Find where the given text appears and provide that cell's center as (x, y) coordinate. 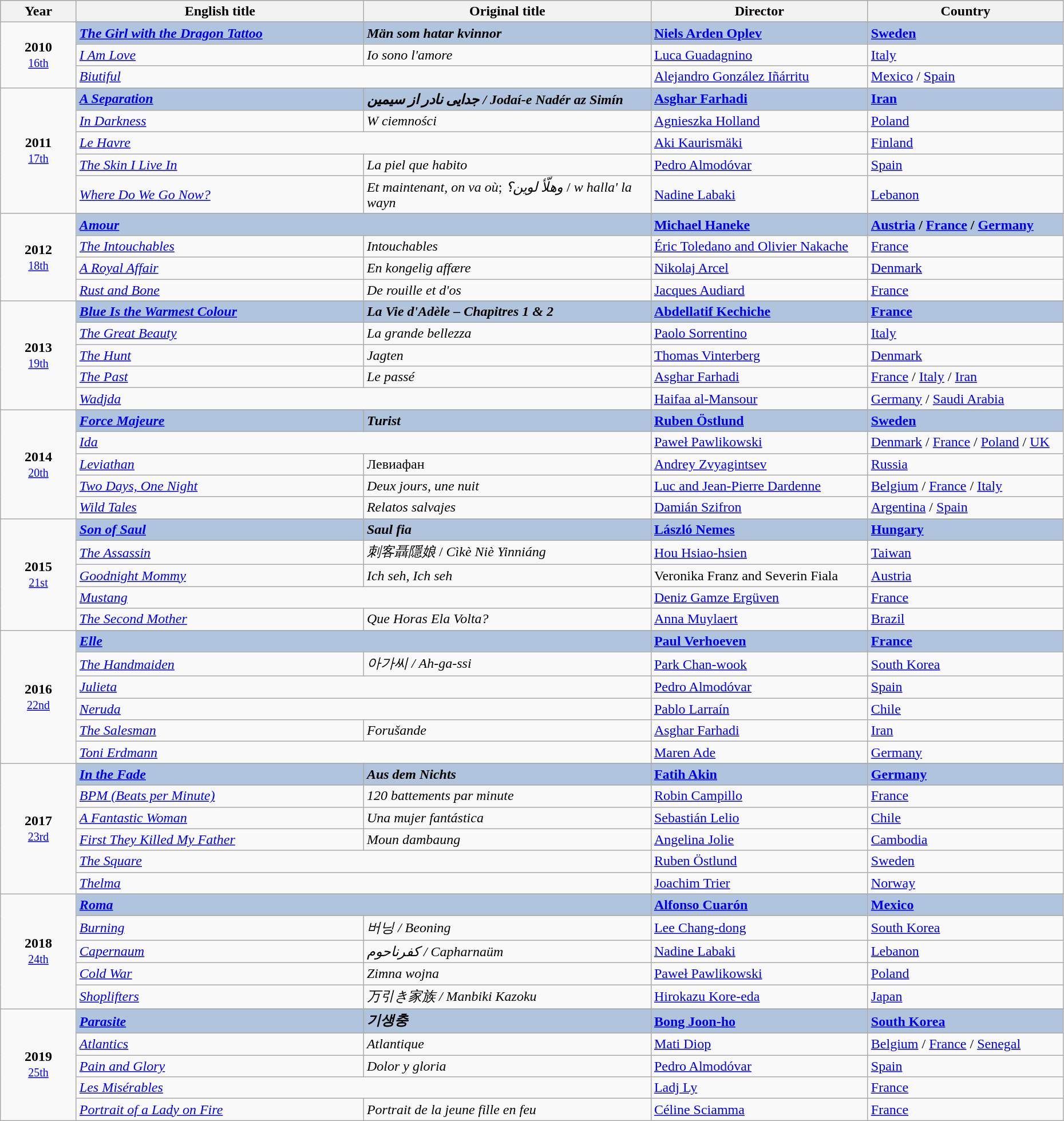
Deniz Gamze Ergüven (759, 597)
Sebastián Lelio (759, 818)
Paolo Sorrentino (759, 334)
Alfonso Cuarón (759, 905)
Where Do We Go Now? (220, 195)
201925th (39, 1064)
Amour (363, 224)
Parasite (220, 1021)
Finland (965, 143)
Aki Kaurismäki (759, 143)
버닝 / Beoning (507, 928)
Rust and Bone (220, 290)
The Intouchables (220, 246)
Alejandro González Iñárritu (759, 77)
Original title (507, 11)
기생충 (507, 1021)
Capernaum (220, 952)
A Fantastic Woman (220, 818)
Que Horas Ela Volta? (507, 619)
W ciemności (507, 121)
Belgium / France / Italy (965, 486)
Belgium / France / Senegal (965, 1044)
Lee Chang-dong (759, 928)
La piel que habito (507, 165)
Abdellatif Kechiche (759, 312)
Burning (220, 928)
Bong Joon-ho (759, 1021)
Cold War (220, 973)
Moun dambaung (507, 839)
201218th (39, 257)
De rouille et d'os (507, 290)
Éric Toledano and Olivier Nakache (759, 246)
Force Majeure (220, 421)
201824th (39, 951)
Veronika Franz and Severin Fiala (759, 576)
201117th (39, 150)
Relatos salvajes (507, 508)
201723rd (39, 829)
Jacques Audiard (759, 290)
Paul Verhoeven (759, 641)
The Square (363, 861)
The Girl with the Dragon Tattoo (220, 33)
201622nd (39, 697)
Russia (965, 464)
Atlantics (220, 1044)
Saul fia (507, 529)
Austria / France / Germany (965, 224)
Una mujer fantástica (507, 818)
Aus dem Nichts (507, 774)
201319th (39, 355)
Mexico (965, 905)
Et maintenant, on va où; وهلّأ لوين؟ / w halla' la wayn (507, 195)
Robin Campillo (759, 796)
Pablo Larraín (759, 709)
The Assassin (220, 553)
Forušande (507, 731)
Roma (363, 905)
刺客聶隱娘 / Cìkè Niè Yinniáng (507, 553)
The Salesman (220, 731)
Thelma (363, 883)
Hou Hsiao-hsien (759, 553)
Wadjda (363, 399)
Mustang (363, 597)
The Second Mother (220, 619)
La grande bellezza (507, 334)
Leviathan (220, 464)
Elle (363, 641)
Hungary (965, 529)
Nikolaj Arcel (759, 268)
Intouchables (507, 246)
The Great Beauty (220, 334)
Angelina Jolie (759, 839)
Director (759, 11)
The Past (220, 377)
Thomas Vinterberg (759, 355)
France / Italy / Iran (965, 377)
Shoplifters (220, 997)
Park Chan-wook (759, 664)
جدایی نادر از سیمین / Jodaí-e Nadér az Simín (507, 99)
La Vie d'Adèle – Chapitres 1 & 2 (507, 312)
Japan (965, 997)
Cambodia (965, 839)
Le Havre (363, 143)
Niels Arden Oplev (759, 33)
Andrey Zvyagintsev (759, 464)
Turist (507, 421)
Toni Erdmann (363, 752)
Mati Diop (759, 1044)
Левиафан (507, 464)
László Nemes (759, 529)
First They Killed My Father (220, 839)
Portrait de la jeune fille en feu (507, 1110)
Agnieszka Holland (759, 121)
Maren Ade (759, 752)
A Royal Affair (220, 268)
Céline Sciamma (759, 1110)
Män som hatar kvinnor (507, 33)
Io sono l'amore (507, 55)
Brazil (965, 619)
The Hunt (220, 355)
120 battements par minute (507, 796)
Zimna wojna (507, 973)
En kongelig affære (507, 268)
Denmark / France / Poland / UK (965, 442)
Son of Saul (220, 529)
Wild Tales (220, 508)
Biutiful (363, 77)
Germany / Saudi Arabia (965, 399)
The Skin I Live In (220, 165)
Ladj Ly (759, 1088)
Luca Guadagnino (759, 55)
I Am Love (220, 55)
BPM (Beats per Minute) (220, 796)
Blue Is the Warmest Colour (220, 312)
Luc and Jean-Pierre Dardenne (759, 486)
Ida (363, 442)
The Handmaiden (220, 664)
201016th (39, 55)
کفرناحوم / Capharnaüm (507, 952)
Two Days, One Night (220, 486)
Le passé (507, 377)
Dolor y gloria (507, 1066)
Taiwan (965, 553)
Pain and Glory (220, 1066)
Julieta (363, 687)
201521st (39, 575)
English title (220, 11)
A Separation (220, 99)
Michael Haneke (759, 224)
Anna Muylaert (759, 619)
Mexico / Spain (965, 77)
201420th (39, 464)
Fatih Akin (759, 774)
In Darkness (220, 121)
In the Fade (220, 774)
Goodnight Mommy (220, 576)
Haifaa al-Mansour (759, 399)
Austria (965, 576)
Neruda (363, 709)
Norway (965, 883)
Joachim Trier (759, 883)
Atlantique (507, 1044)
아가씨 / Ah-ga-ssi (507, 664)
Country (965, 11)
Portrait of a Lady on Fire (220, 1110)
Jagten (507, 355)
Argentina / Spain (965, 508)
Year (39, 11)
万引き家族 / Manbiki Kazoku (507, 997)
Ich seh, Ich seh (507, 576)
Les Misérables (363, 1088)
Damián Szifron (759, 508)
Hirokazu Kore-eda (759, 997)
Deux jours, une nuit (507, 486)
